Locate the cell with the specified text and output its [x, y] center coordinate. 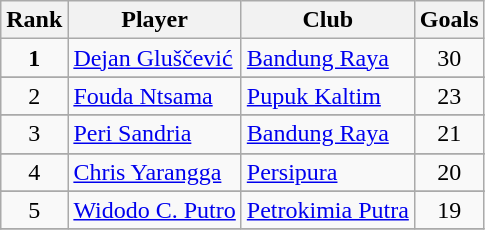
20 [449, 172]
23 [449, 96]
21 [449, 134]
Fouda Ntsama [154, 96]
30 [449, 58]
Dejan Gluščević [154, 58]
Persipura [328, 172]
19 [449, 210]
5 [34, 210]
Petrokimia Putra [328, 210]
Goals [449, 20]
4 [34, 172]
2 [34, 96]
Pupuk Kaltim [328, 96]
3 [34, 134]
Club [328, 20]
Chris Yarangga [154, 172]
1 [34, 58]
Player [154, 20]
Widodo C. Putro [154, 210]
Peri Sandria [154, 134]
Rank [34, 20]
